Find where the given text appears and provide that cell's center as [x, y] coordinate. 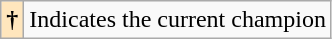
Indicates the current champion [178, 20]
† [12, 20]
